Extract the [X, Y] coordinate from the center of the cell holding the provided text.  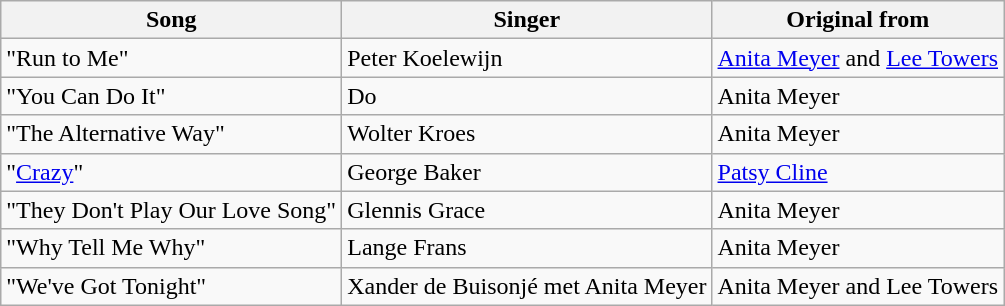
"The Alternative Way" [172, 134]
"Crazy" [172, 172]
"You Can Do It" [172, 96]
"We've Got Tonight" [172, 286]
Song [172, 20]
Glennis Grace [527, 210]
"They Don't Play Our Love Song" [172, 210]
Singer [527, 20]
Original from [858, 20]
Patsy Cline [858, 172]
Lange Frans [527, 248]
George Baker [527, 172]
Xander de Buisonjé met Anita Meyer [527, 286]
"Run to Me" [172, 58]
Peter Koelewijn [527, 58]
"Why Tell Me Why" [172, 248]
Do [527, 96]
Wolter Kroes [527, 134]
